Output the (X, Y) coordinate of the center of the cell containing the given text.  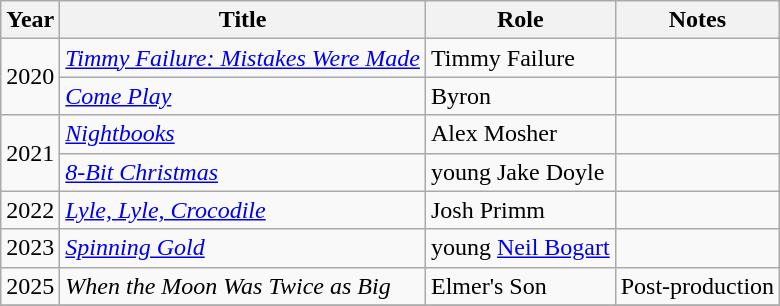
young Jake Doyle (520, 172)
Post-production (697, 286)
Spinning Gold (243, 248)
Nightbooks (243, 134)
Title (243, 20)
Lyle, Lyle, Crocodile (243, 210)
Come Play (243, 96)
Year (30, 20)
Timmy Failure: Mistakes Were Made (243, 58)
Alex Mosher (520, 134)
2025 (30, 286)
2022 (30, 210)
8-Bit Christmas (243, 172)
Byron (520, 96)
2023 (30, 248)
young Neil Bogart (520, 248)
2021 (30, 153)
Elmer's Son (520, 286)
When the Moon Was Twice as Big (243, 286)
Notes (697, 20)
2020 (30, 77)
Role (520, 20)
Josh Primm (520, 210)
Timmy Failure (520, 58)
